Extract the [x, y] coordinate from the center of the cell holding the provided text.  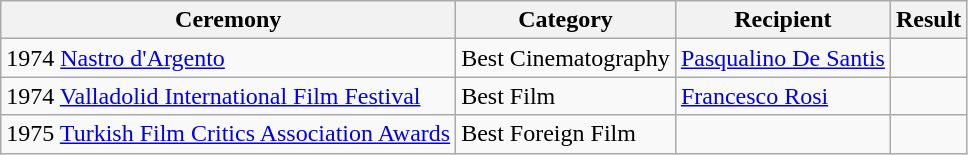
Recipient [782, 20]
Category [566, 20]
1975 Turkish Film Critics Association Awards [228, 134]
1974 Nastro d'Argento [228, 58]
Best Film [566, 96]
Best Cinematography [566, 58]
Pasqualino De Santis [782, 58]
1974 Valladolid International Film Festival [228, 96]
Result [928, 20]
Best Foreign Film [566, 134]
Francesco Rosi [782, 96]
Ceremony [228, 20]
